Search for the cell housing the specified text and yield its (X, Y) center coordinate. 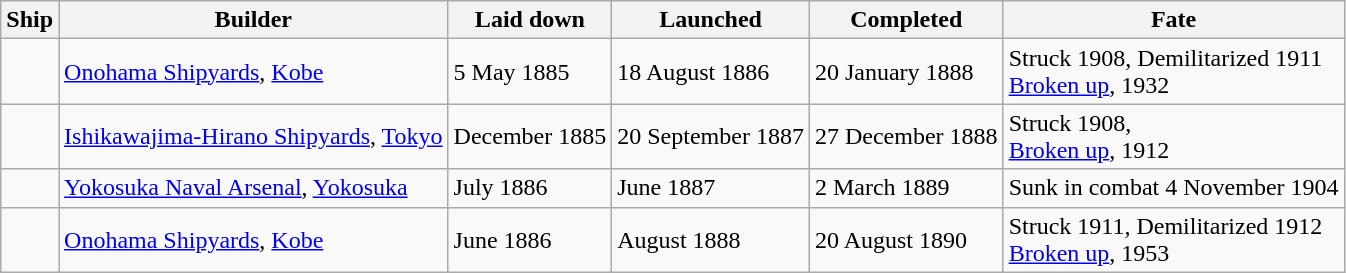
December 1885 (530, 136)
20 August 1890 (906, 240)
Laid down (530, 20)
Ishikawajima-Hirano Shipyards, Tokyo (254, 136)
July 1886 (530, 188)
Struck 1908, Demilitarized 1911Broken up, 1932 (1174, 72)
20 January 1888 (906, 72)
Struck 1908, Broken up, 1912 (1174, 136)
Struck 1911, Demilitarized 1912Broken up, 1953 (1174, 240)
Yokosuka Naval Arsenal, Yokosuka (254, 188)
August 1888 (711, 240)
27 December 1888 (906, 136)
20 September 1887 (711, 136)
Completed (906, 20)
Fate (1174, 20)
June 1886 (530, 240)
Sunk in combat 4 November 1904 (1174, 188)
18 August 1886 (711, 72)
June 1887 (711, 188)
5 May 1885 (530, 72)
2 March 1889 (906, 188)
Ship (30, 20)
Launched (711, 20)
Builder (254, 20)
